Extract the [x, y] coordinate from the center of the cell holding the provided text.  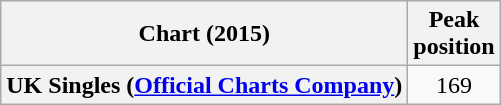
Chart (2015) [204, 34]
UK Singles (Official Charts Company) [204, 85]
169 [454, 85]
Peakposition [454, 34]
